Find where the given text appears and provide that cell's center as (x, y) coordinate. 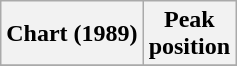
Chart (1989) (72, 34)
Peakposition (189, 34)
